Output the (X, Y) coordinate of the center of the cell containing the given text.  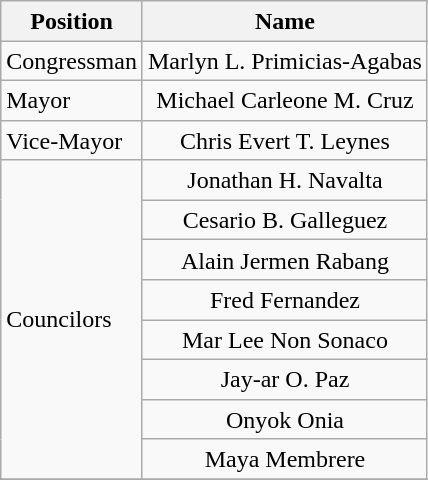
Chris Evert T. Leynes (284, 140)
Mar Lee Non Sonaco (284, 340)
Congressman (72, 61)
Maya Membrere (284, 459)
Mayor (72, 100)
Position (72, 21)
Councilors (72, 320)
Fred Fernandez (284, 300)
Onyok Onia (284, 419)
Michael Carleone M. Cruz (284, 100)
Vice-Mayor (72, 140)
Name (284, 21)
Jay-ar O. Paz (284, 379)
Alain Jermen Rabang (284, 260)
Cesario B. Galleguez (284, 220)
Jonathan H. Navalta (284, 180)
Marlyn L. Primicias-Agabas (284, 61)
